From the cell containing the given text, extract its center point as [X, Y] coordinate. 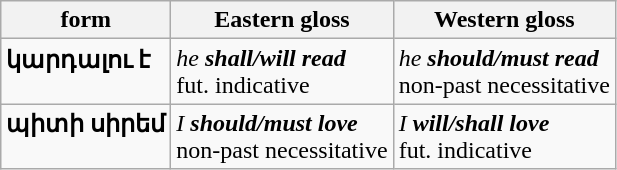
he shall/will read fut. indicative [282, 72]
Western gloss [504, 20]
Eastern gloss [282, 20]
I will/shall love fut. indicative [504, 136]
պիտի սիրեմ [86, 136]
կարդալու է [86, 72]
form [86, 20]
I should/must love non-past necessitative [282, 136]
he should/must read non-past necessitative [504, 72]
